From the cell containing the given text, extract its center point as (x, y) coordinate. 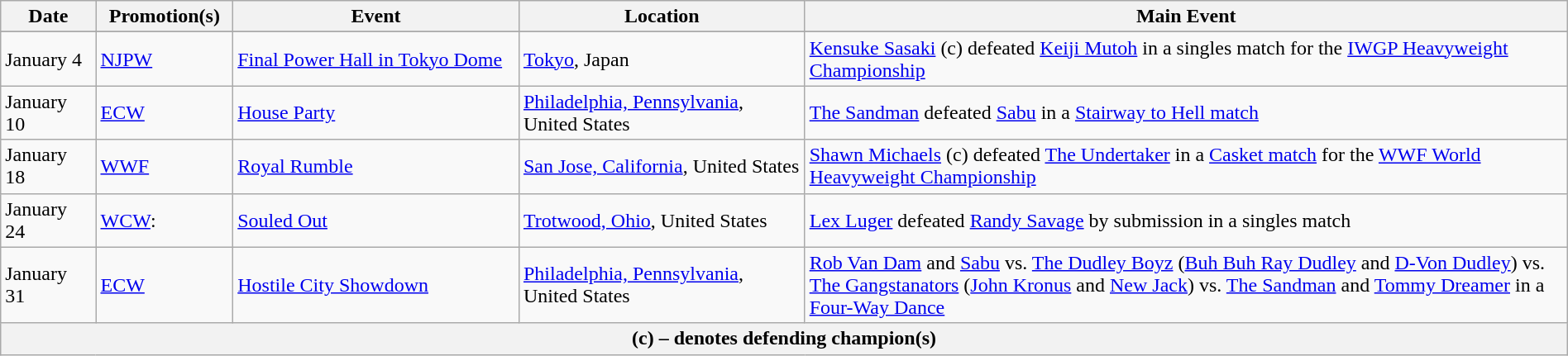
Tokyo, Japan (662, 59)
Trotwood, Ohio, United States (662, 220)
House Party (376, 112)
Location (662, 17)
Royal Rumble (376, 167)
Date (48, 17)
WWF (165, 167)
Final Power Hall in Tokyo Dome (376, 59)
San Jose, California, United States (662, 167)
Shawn Michaels (c) defeated The Undertaker in a Casket match for the WWF World Heavyweight Championship (1186, 167)
January 10 (48, 112)
Event (376, 17)
January 24 (48, 220)
Hostile City Showdown (376, 285)
(c) – denotes defending champion(s) (784, 339)
January 4 (48, 59)
January 31 (48, 285)
Souled Out (376, 220)
Kensuke Sasaki (c) defeated Keiji Mutoh in a singles match for the IWGP Heavyweight Championship (1186, 59)
Main Event (1186, 17)
WCW: (165, 220)
The Sandman defeated Sabu in a Stairway to Hell match (1186, 112)
Promotion(s) (165, 17)
NJPW (165, 59)
January 18 (48, 167)
Lex Luger defeated Randy Savage by submission in a singles match (1186, 220)
